Identify which cell holds the provided text, then report its (x, y) central coordinate. 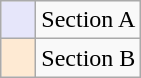
Section B (88, 58)
Section A (88, 20)
